Capture the cell that displays the provided text and extract its (X, Y) central coordinate. 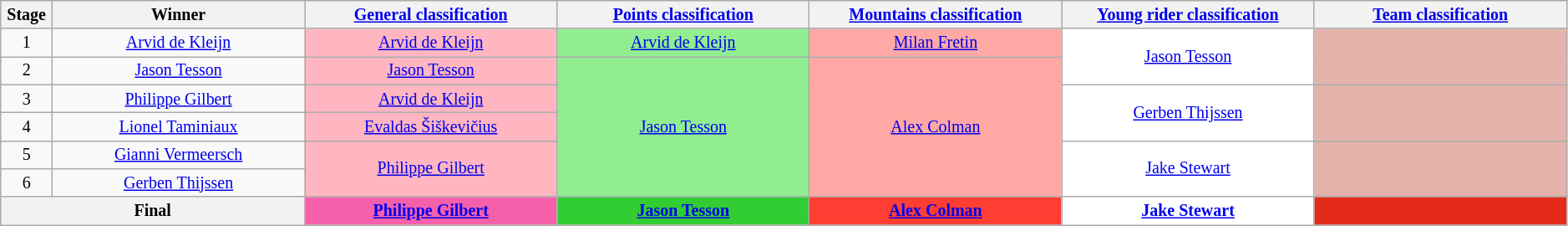
General classification (431, 15)
Young rider classification (1188, 15)
3 (27, 99)
Mountains classification (936, 15)
5 (27, 154)
1 (27, 44)
Stage (27, 15)
Lionel Taminiaux (179, 127)
Gianni Vermeersch (179, 154)
Evaldas Šiškevičius (431, 127)
Winner (179, 15)
Final (153, 211)
4 (27, 127)
2 (27, 70)
Team classification (1440, 15)
6 (27, 182)
Points classification (683, 15)
Milan Fretin (936, 44)
